Locate the cell with the specified text and output its (X, Y) center coordinate. 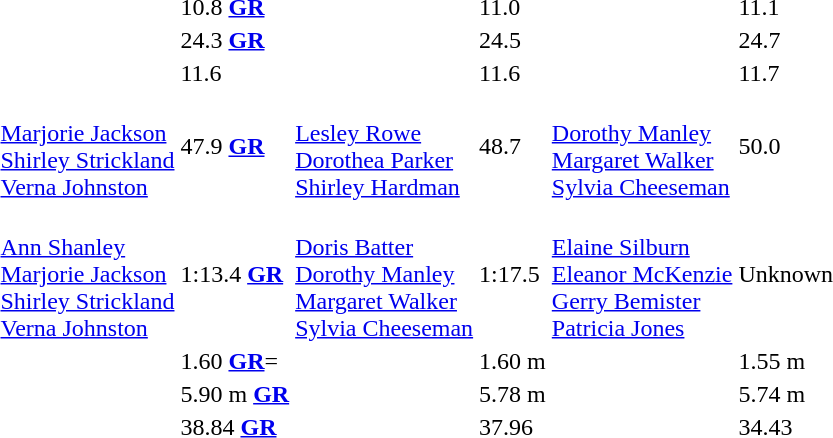
Doris BatterDorothy ManleyMargaret WalkerSylvia Cheeseman (384, 274)
Dorothy ManleyMargaret WalkerSylvia Cheeseman (642, 146)
Elaine SilburnEleanor McKenzieGerry BemisterPatricia Jones (642, 274)
47.9 GR (235, 146)
1:17.5 (513, 274)
1.60 GR= (235, 361)
Lesley RoweDorothea ParkerShirley Hardman (384, 146)
5.90 m GR (235, 394)
48.7 (513, 146)
1:13.4 GR (235, 274)
24.3 GR (235, 40)
5.78 m (513, 394)
1.60 m (513, 361)
24.5 (513, 40)
